Find where the given text appears and provide that cell's center as [x, y] coordinate. 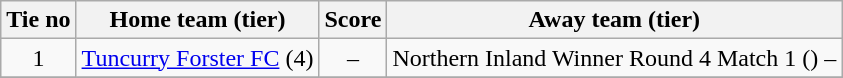
Home team (tier) [198, 20]
Tie no [38, 20]
Away team (tier) [614, 20]
Tuncurry Forster FC (4) [198, 58]
1 [38, 58]
– [353, 58]
Score [353, 20]
Northern Inland Winner Round 4 Match 1 () – [614, 58]
